Identify which cell holds the provided text, then report its [x, y] central coordinate. 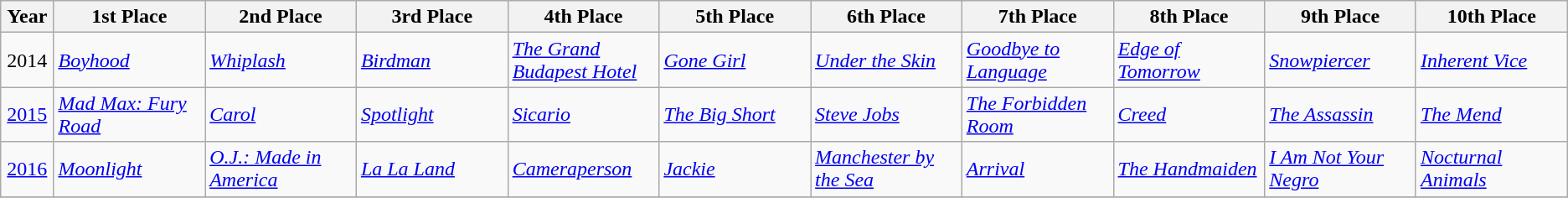
7th Place [1037, 17]
3rd Place [432, 17]
Jackie [735, 169]
5th Place [735, 17]
Sicario [583, 114]
Nocturnal Animals [1491, 169]
10th Place [1491, 17]
The Assassin [1340, 114]
The Big Short [735, 114]
The Mend [1491, 114]
Under the Skin [886, 60]
Cameraperson [583, 169]
9th Place [1340, 17]
The Forbidden Room [1037, 114]
The Handmaiden [1189, 169]
8th Place [1189, 17]
2nd Place [281, 17]
Snowpiercer [1340, 60]
La La Land [432, 169]
Edge of Tomorrow [1189, 60]
Birdman [432, 60]
2015 [27, 114]
I Am Not Your Negro [1340, 169]
Mad Max: Fury Road [129, 114]
Goodbye to Language [1037, 60]
Steve Jobs [886, 114]
Spotlight [432, 114]
Arrival [1037, 169]
O.J.: Made in America [281, 169]
Manchester by the Sea [886, 169]
Moonlight [129, 169]
The Grand Budapest Hotel [583, 60]
Gone Girl [735, 60]
Carol [281, 114]
Inherent Vice [1491, 60]
2016 [27, 169]
4th Place [583, 17]
Whiplash [281, 60]
1st Place [129, 17]
6th Place [886, 17]
Creed [1189, 114]
Boyhood [129, 60]
Year [27, 17]
2014 [27, 60]
